Search for the cell housing the specified text and yield its (x, y) center coordinate. 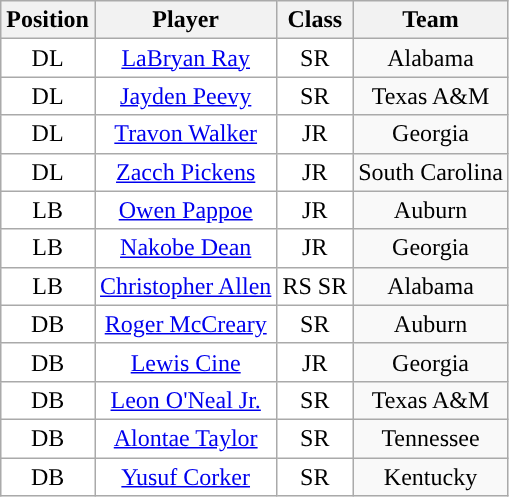
Travon Walker (185, 134)
Tennessee (431, 438)
South Carolina (431, 172)
Kentucky (431, 477)
RS SR (315, 286)
Zacch Pickens (185, 172)
Owen Pappoe (185, 210)
Player (185, 20)
Roger McCreary (185, 324)
Class (315, 20)
Team (431, 20)
Yusuf Corker (185, 477)
Lewis Cine (185, 362)
Alontae Taylor (185, 438)
Christopher Allen (185, 286)
Jayden Peevy (185, 96)
Nakobe Dean (185, 248)
Leon O'Neal Jr. (185, 400)
LaBryan Ray (185, 58)
Position (48, 20)
